For the text-containing cell, return its midpoint in [x, y] coordinate format. 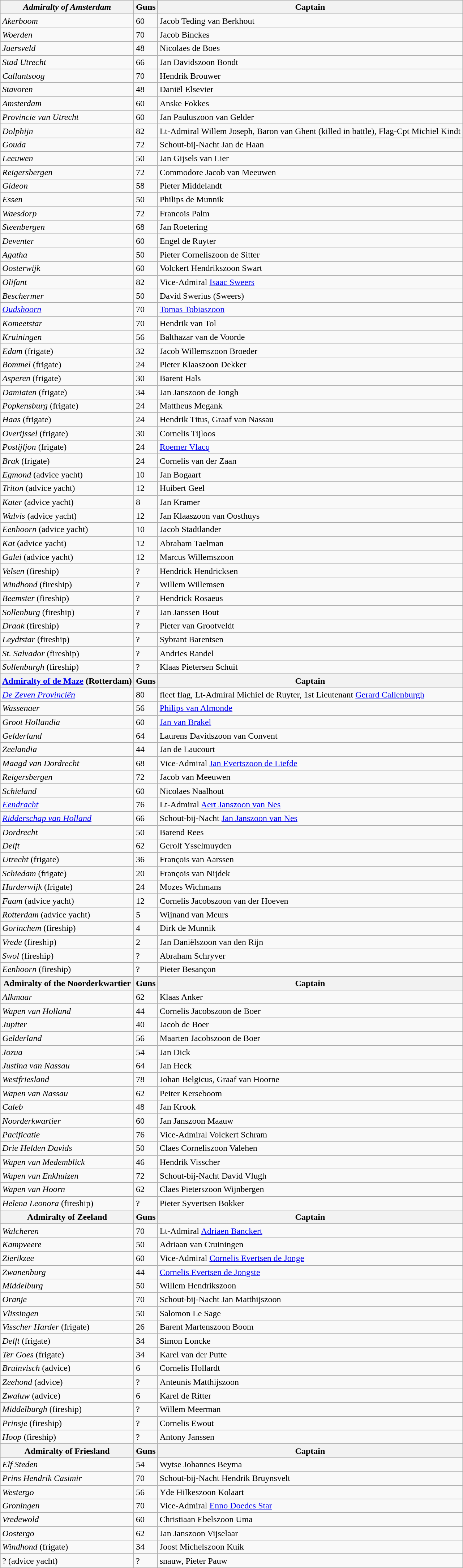
Anske Fokkes [310, 103]
Wijnand van Meurs [310, 915]
Zwanenburg [67, 1272]
Stad Utrecht [67, 62]
Cornelis Hollardt [310, 1368]
Oudshoorn [67, 310]
Roemer Vlacq [310, 447]
Admiralty of de Maze (Rotterdam) [67, 681]
Marcus Willemszoon [310, 557]
Haas (frigate) [67, 420]
Admiralty of the Noorderkwartier [67, 983]
Jan Bogaart [310, 475]
Jan van Brakel [310, 722]
Essen [67, 200]
Pieter Syvertsen Bokker [310, 1203]
Sollenburg (fireship) [67, 612]
Steenbergen [67, 227]
Callantsoog [67, 76]
Bommel (frigate) [67, 364]
Cornelis Tijloos [310, 433]
Jacob van Meeuwen [310, 777]
Vlissingen [67, 1313]
Delft (frigate) [67, 1341]
Jan de Laucourt [310, 750]
Johan Belgicus, Graaf van Hoorne [310, 1080]
Vice-Admiral Volckert Schram [310, 1135]
Jan Dick [310, 1052]
26 [146, 1327]
Jan Janszoon Vijselaar [310, 1533]
Leydtstar (fireship) [67, 640]
Waesdorp [67, 213]
Leeuwen [67, 158]
Karel van der Putte [310, 1355]
Triton (advice yacht) [67, 488]
Oosterwijk [67, 268]
Delft [67, 846]
Hendrick Rosaeus [310, 598]
Gerolf Ysselmuyden [310, 846]
Zwaluw (advice) [67, 1396]
Klaas Anker [310, 997]
Daniël Elsevier [310, 90]
Mozes Wichmans [310, 887]
8 [146, 502]
Egmond (advice yacht) [67, 475]
Walvis (advice yacht) [67, 516]
58 [146, 186]
Kater (advice yacht) [67, 502]
Vice-Admiral Cornelis Evertsen de Jonge [310, 1258]
80 [146, 695]
François van Nijdek [310, 873]
Wapen van Holland [67, 1011]
32 [146, 351]
Jan Janszoon Maauw [310, 1121]
78 [146, 1080]
Peiter Kerseboom [310, 1093]
Woerden [67, 35]
Jan Gijsels van Lier [310, 158]
Asperen (frigate) [67, 378]
Vredewold [67, 1520]
46 [146, 1162]
Mattheus Megank [310, 406]
David Swerius (Sweers) [310, 296]
Visscher Harder (frigate) [67, 1327]
Gouda [67, 144]
Agatha [67, 255]
Abraham Taelman [310, 543]
Jacob Teding van Berkhout [310, 21]
Walcheren [67, 1231]
Dolphijn [67, 131]
Damiaten (frigate) [67, 392]
Kampveere [67, 1244]
Admiralty of Amsterdam [67, 7]
Drie Helden Davids [67, 1148]
Ridderschap van Holland [67, 818]
? (advice yacht) [67, 1561]
Volckert Hendrikszoon Swart [310, 268]
Yde Hilkeszoon Kolaart [310, 1492]
Pieter Klaaszoon Dekker [310, 364]
Cornelis Jacobszoon van der Hoeven [310, 901]
5 [146, 915]
Velsen (fireship) [67, 571]
Provincie van Utrecht [67, 117]
Draak (fireship) [67, 626]
Beemster (fireship) [67, 598]
Nicolaes de Boes [310, 48]
Hendrik Titus, Graaf van Nassau [310, 420]
Windhond (frigate) [67, 1547]
Lt-Admiral Willem Joseph, Baron van Ghent (killed in battle), Flag-Cpt Michiel Kindt [310, 131]
Eenhoorn (advice yacht) [67, 530]
Claes Corneliszoon Valehen [310, 1148]
Zeelandia [67, 750]
Vice-Admiral Isaac Sweers [310, 282]
De Zeven Provinciën [67, 695]
Wytse Johannes Beyma [310, 1464]
Wapen van Nassau [67, 1093]
Claes Pieterszoon Wijnbergen [310, 1189]
snauw, Pieter Pauw [310, 1561]
Barend Rees [310, 832]
Eendracht [67, 804]
Barent Hals [310, 378]
Admiralty of Friesland [67, 1451]
Cornelis Evertsen de Jongste [310, 1272]
Jan Janssen Bout [310, 612]
2 [146, 942]
Jacob de Boer [310, 1024]
Komeetstar [67, 323]
Windhond (fireship) [67, 584]
Jan Kramer [310, 502]
Justina van Nassau [67, 1066]
Huibert Geel [310, 488]
Oostergo [67, 1533]
Utrecht (frigate) [67, 860]
Olifant [67, 282]
Overijssel (frigate) [67, 433]
Hendrik Visscher [310, 1162]
Ter Goes (frigate) [67, 1355]
Amsterdam [67, 103]
Lt-Admiral Adriaen Banckert [310, 1231]
Vice-Admiral Jan Evertszoon de Liefde [310, 763]
Francois Palm [310, 213]
Galei (advice yacht) [67, 557]
Pacificatie [67, 1135]
Elf Steden [67, 1464]
Schieland [67, 791]
Faam (advice yacht) [67, 901]
Dordrecht [67, 832]
Kat (advice yacht) [67, 543]
Westfriesland [67, 1080]
Jan Klaaszoon van Oosthuys [310, 516]
Schout-bij-Nacht Hendrik Bruynsvelt [310, 1478]
Jacob Binckes [310, 35]
Alkmaar [67, 997]
Pieter Besançon [310, 969]
Pieter Corneliszoon de Sitter [310, 255]
Antony Janssen [310, 1437]
Klaas Pietersen Schuit [310, 667]
Middelburgh (fireship) [67, 1409]
Jacob Willemszoon Broeder [310, 351]
Cornelis Jacobszoon de Boer [310, 1011]
Stavoren [67, 90]
Willem Meerman [310, 1409]
Lt-Admiral Aert Janszoon van Nes [310, 804]
Helena Leonora (fireship) [67, 1203]
Abraham Schryver [310, 956]
Cornelis van der Zaan [310, 461]
Akerboom [67, 21]
Sollenburgh (fireship) [67, 667]
Schout-bij-Nacht Jan Janszoon van Nes [310, 818]
Schout-bij-Nacht Jan de Haan [310, 144]
Schout-bij-Nacht David Vlugh [310, 1176]
Schiedam (frigate) [67, 873]
Willem Willemsen [310, 584]
Zeehond (advice) [67, 1382]
François van Aarssen [310, 860]
Pieter Middelandt [310, 186]
St. Salvador (fireship) [67, 653]
Vice-Admiral Enno Doedes Star [310, 1506]
Postijljon (frigate) [67, 447]
Jan Davidszoon Bondt [310, 62]
Harderwijk (frigate) [67, 887]
Wapen van Hoorn [67, 1189]
Eenhoorn (fireship) [67, 969]
Noorderkwartier [67, 1121]
Jan Roetering [310, 227]
Karel de Ritter [310, 1396]
Philips de Munnik [310, 200]
Adriaan van Cruiningen [310, 1244]
Maagd van Dordrecht [67, 763]
Nicolaes Naalhout [310, 791]
Jan Heck [310, 1066]
Tomas Tobiaszoon [310, 310]
Andries Randel [310, 653]
Engel de Ruyter [310, 241]
Brak (frigate) [67, 461]
Hendrick Hendricksen [310, 571]
Jozua [67, 1052]
Jan Janszoon de Jongh [310, 392]
Wapen van Enkhuizen [67, 1176]
Cornelis Ewout [310, 1423]
Prins Hendrik Casimir [67, 1478]
Sybrant Barentsen [310, 640]
Edam (frigate) [67, 351]
Jaersveld [67, 48]
Wapen van Medemblick [67, 1162]
20 [146, 873]
Barent Martenszoon Boom [310, 1327]
Deventer [67, 241]
Jan Daniëlszoon van den Rijn [310, 942]
Maarten Jacobszoon de Boer [310, 1038]
Laurens Davidszoon van Convent [310, 736]
Pieter van Grootveldt [310, 626]
Admiralty of Zeeland [67, 1217]
Middelburg [67, 1286]
Jan Pauluszoon van Gelder [310, 117]
Simon Loncke [310, 1341]
Vrede (fireship) [67, 942]
Willem Hendrikszoon [310, 1286]
Groningen [67, 1506]
Jupiter [67, 1024]
Commodore Jacob van Meeuwen [310, 172]
Zierikzee [67, 1258]
Balthazar van de Voorde [310, 337]
Oranje [67, 1300]
Gideon [67, 186]
fleet flag, Lt-Admiral Michiel de Ruyter, 1st Lieutenant Gerard Callenburgh [310, 695]
Rotterdam (advice yacht) [67, 915]
Groot Hollandia [67, 722]
Dirk de Munnik [310, 928]
Wassenaer [67, 708]
Kruiningen [67, 337]
Hendrik Brouwer [310, 76]
Caleb [67, 1107]
40 [146, 1024]
Hoop (fireship) [67, 1437]
Popkensburg (frigate) [67, 406]
36 [146, 860]
Beschermer [67, 296]
Jacob Stadtlander [310, 530]
Westergo [67, 1492]
Salomon Le Sage [310, 1313]
Anteunis Matthijszoon [310, 1382]
Jan Krook [310, 1107]
Philips van Almonde [310, 708]
Hendrik van Tol [310, 323]
Bruinvisch (advice) [67, 1368]
Joost Michelszoon Kuik [310, 1547]
Christiaan Ebelszoon Uma [310, 1520]
Schout-bij-Nacht Jan Matthijszoon [310, 1300]
Prinsje (fireship) [67, 1423]
4 [146, 928]
Swol (fireship) [67, 956]
Gorinchem (fireship) [67, 928]
